Return the (X, Y) coordinate for the center point of the cell that contains the specified text.  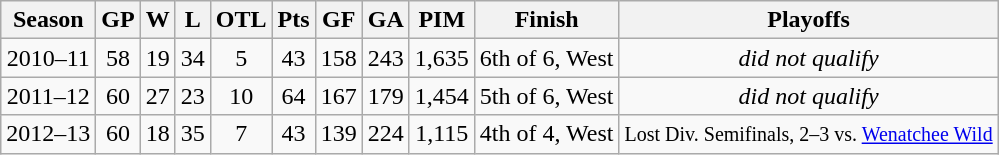
5 (241, 58)
Lost Div. Semifinals, 2–3 vs. Wenatchee Wild (808, 134)
35 (192, 134)
34 (192, 58)
179 (386, 96)
L (192, 20)
2012–13 (48, 134)
64 (294, 96)
139 (338, 134)
1,454 (442, 96)
6th of 6, West (546, 58)
2011–12 (48, 96)
PIM (442, 20)
27 (158, 96)
18 (158, 134)
4th of 4, West (546, 134)
Finish (546, 20)
58 (118, 58)
OTL (241, 20)
243 (386, 58)
10 (241, 96)
7 (241, 134)
158 (338, 58)
5th of 6, West (546, 96)
GA (386, 20)
GF (338, 20)
23 (192, 96)
Playoffs (808, 20)
Season (48, 20)
Pts (294, 20)
224 (386, 134)
2010–11 (48, 58)
GP (118, 20)
W (158, 20)
167 (338, 96)
1,115 (442, 134)
19 (158, 58)
1,635 (442, 58)
